Find where the given text appears and provide that cell's center as (X, Y) coordinate. 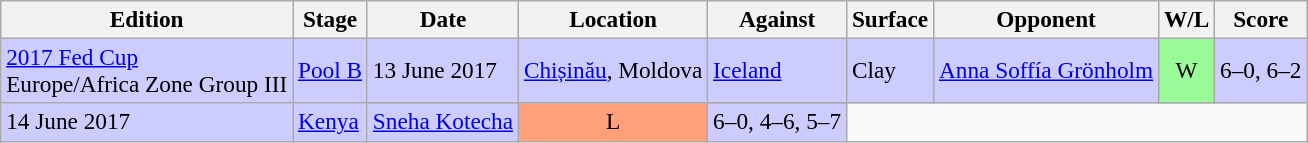
Location (612, 19)
6–0, 4–6, 5–7 (778, 122)
Sneha Kotecha (442, 122)
Edition (147, 19)
Chișinău, Moldova (612, 70)
13 June 2017 (442, 70)
Stage (330, 19)
6–0, 6–2 (1261, 70)
14 June 2017 (147, 122)
L (612, 122)
W/L (1187, 19)
Anna Soffía Grönholm (1046, 70)
W (1187, 70)
Kenya (330, 122)
Score (1261, 19)
Surface (890, 19)
Date (442, 19)
Pool B (330, 70)
Against (778, 19)
Iceland (778, 70)
2017 Fed Cup Europe/Africa Zone Group III (147, 70)
Opponent (1046, 19)
Clay (890, 70)
